Output the (x, y) coordinate of the center of the cell containing the given text.  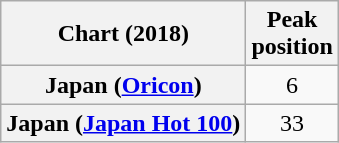
Chart (2018) (124, 34)
6 (292, 85)
33 (292, 123)
Peakposition (292, 34)
Japan (Japan Hot 100) (124, 123)
Japan (Oricon) (124, 85)
